Find where the given text appears and provide that cell's center as [x, y] coordinate. 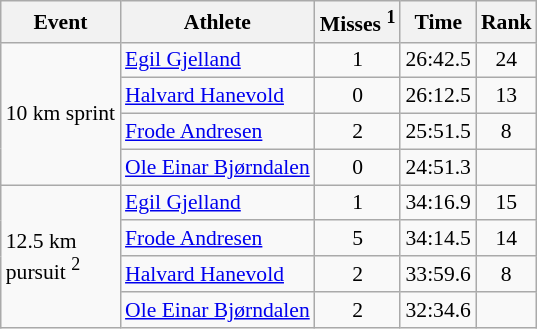
24:51.3 [438, 167]
15 [506, 203]
32:34.6 [438, 310]
24 [506, 60]
33:59.6 [438, 274]
26:12.5 [438, 96]
25:51.5 [438, 132]
Athlete [218, 22]
26:42.5 [438, 60]
13 [506, 96]
34:16.9 [438, 203]
Misses 1 [358, 22]
Time [438, 22]
Event [60, 22]
Rank [506, 22]
10 km sprint [60, 113]
34:14.5 [438, 239]
12.5 km pursuit 2 [60, 256]
14 [506, 239]
5 [358, 239]
